Locate the cell with the specified text and output its (x, y) center coordinate. 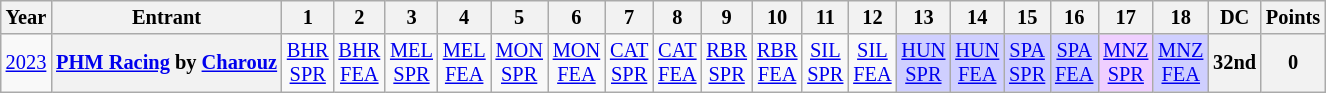
13 (923, 17)
MONSPR (520, 63)
12 (872, 17)
SPAFEA (1074, 63)
0 (1293, 63)
14 (977, 17)
18 (1180, 17)
Points (1293, 17)
5 (520, 17)
HUNFEA (977, 63)
32nd (1234, 63)
MONFEA (576, 63)
DC (1234, 17)
MELSPR (412, 63)
7 (629, 17)
4 (464, 17)
RBRSPR (726, 63)
HUNSPR (923, 63)
RBRFEA (777, 63)
11 (825, 17)
6 (576, 17)
9 (726, 17)
MNZSPR (1126, 63)
SILFEA (872, 63)
MELFEA (464, 63)
16 (1074, 17)
CATFEA (677, 63)
CATSPR (629, 63)
2023 (26, 63)
BHRFEA (360, 63)
Year (26, 17)
MNZFEA (1180, 63)
15 (1027, 17)
1 (308, 17)
3 (412, 17)
17 (1126, 17)
PHM Racing by Charouz (166, 63)
SILSPR (825, 63)
BHRSPR (308, 63)
SPASPR (1027, 63)
2 (360, 17)
8 (677, 17)
Entrant (166, 17)
10 (777, 17)
